Return (x, y) of the center of cell containing provided text 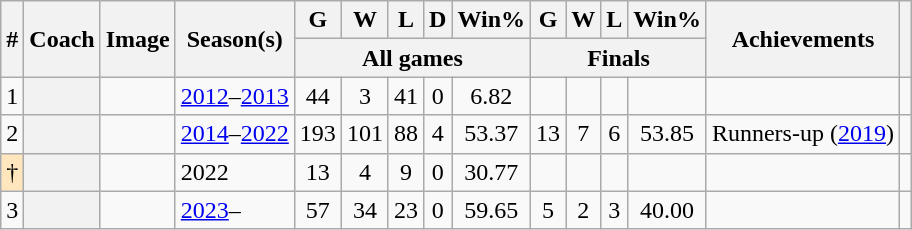
101 (364, 134)
Runners-up (2019) (802, 134)
Achievements (802, 39)
30.77 (492, 172)
All games (412, 58)
D (438, 20)
41 (406, 96)
57 (318, 210)
2012–2013 (234, 96)
2014–2022 (234, 134)
88 (406, 134)
23 (406, 210)
† (12, 172)
44 (318, 96)
Image (138, 39)
5 (548, 210)
# (12, 39)
7 (584, 134)
Coach (62, 39)
6 (614, 134)
1 (12, 96)
53.37 (492, 134)
193 (318, 134)
Season(s) (234, 39)
53.85 (668, 134)
Finals (619, 58)
34 (364, 210)
59.65 (492, 210)
2022 (234, 172)
2023– (234, 210)
6.82 (492, 96)
40.00 (668, 210)
9 (406, 172)
